Search for the cell housing the specified text and yield its (X, Y) center coordinate. 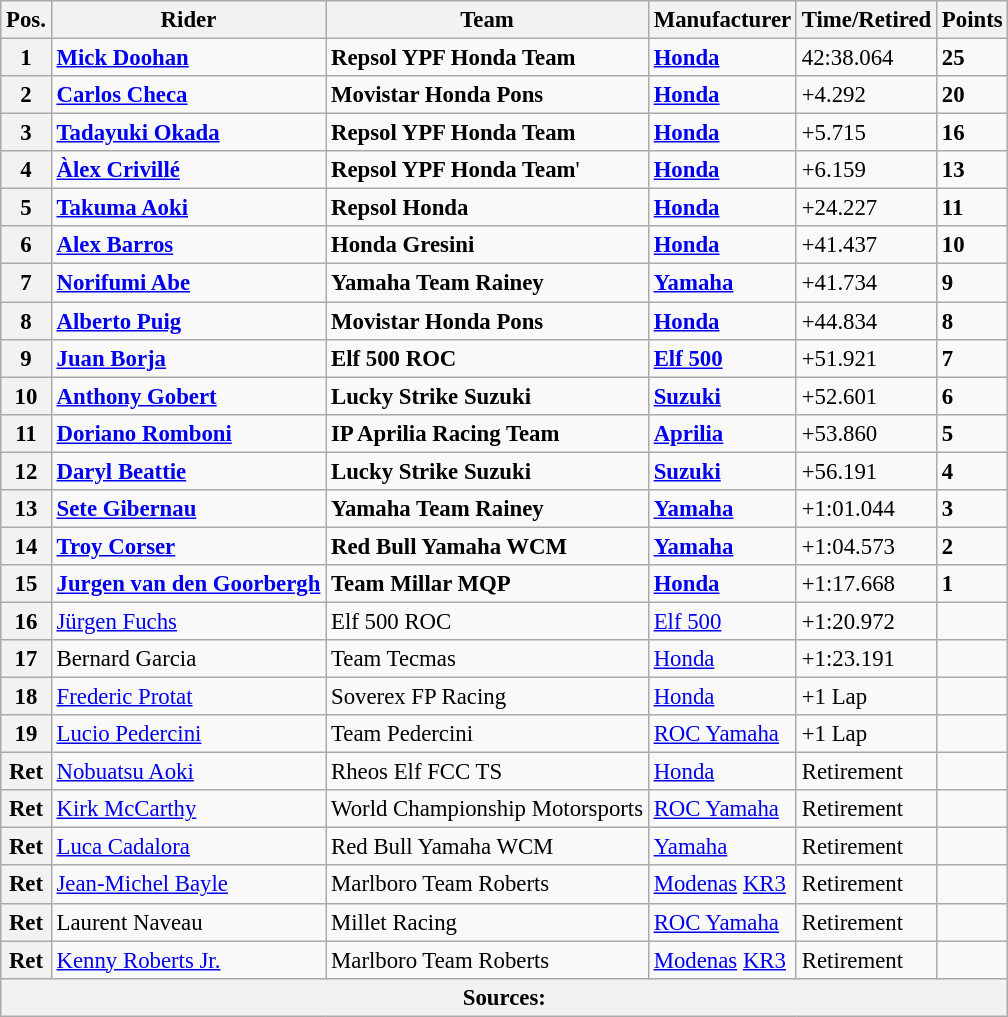
Team Millar MQP (488, 584)
25 (972, 58)
Millet Racing (488, 922)
18 (26, 697)
12 (26, 471)
Repsol Honda (488, 208)
Daryl Beattie (188, 471)
+52.601 (866, 396)
15 (26, 584)
Honda Gresini (488, 245)
14 (26, 546)
Jurgen van den Goorbergh (188, 584)
Team Pedercini (488, 734)
Juan Borja (188, 358)
Sete Gibernau (188, 509)
IP Aprilia Racing Team (488, 433)
+24.227 (866, 208)
17 (26, 659)
+1:17.668 (866, 584)
Alberto Puig (188, 321)
Luca Cadalora (188, 847)
Points (972, 20)
+51.921 (866, 358)
+6.159 (866, 170)
Time/Retired (866, 20)
Troy Corser (188, 546)
Laurent Naveau (188, 922)
Pos. (26, 20)
Kirk McCarthy (188, 809)
Repsol YPF Honda Team' (488, 170)
Bernard Garcia (188, 659)
Doriano Romboni (188, 433)
+56.191 (866, 471)
Mick Doohan (188, 58)
Jürgen Fuchs (188, 621)
Carlos Checa (188, 95)
Team Tecmas (488, 659)
Team (488, 20)
+41.734 (866, 283)
Kenny Roberts Jr. (188, 960)
Jean-Michel Bayle (188, 885)
Tadayuki Okada (188, 133)
Norifumi Abe (188, 283)
Manufacturer (722, 20)
Sources: (504, 997)
Àlex Crivillé (188, 170)
+44.834 (866, 321)
+53.860 (866, 433)
+1:23.191 (866, 659)
Nobuatsu Aoki (188, 772)
+5.715 (866, 133)
42:38.064 (866, 58)
19 (26, 734)
World Championship Motorsports (488, 809)
+41.437 (866, 245)
+1:01.044 (866, 509)
20 (972, 95)
+1:20.972 (866, 621)
Anthony Gobert (188, 396)
Alex Barros (188, 245)
Rheos Elf FCC TS (488, 772)
Rider (188, 20)
Frederic Protat (188, 697)
+4.292 (866, 95)
Aprilia (722, 433)
Takuma Aoki (188, 208)
Lucio Pedercini (188, 734)
Soverex FP Racing (488, 697)
+1:04.573 (866, 546)
